Extract the [X, Y] coordinate from the center of the cell holding the provided text.  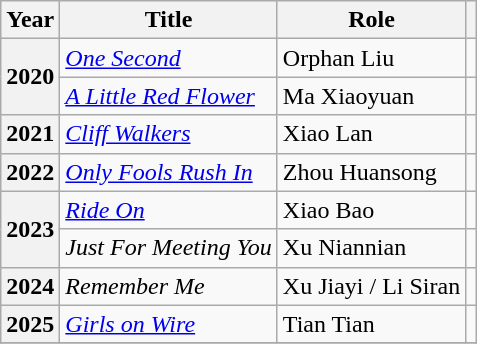
Only Fools Rush In [169, 172]
Tian Tian [371, 324]
Title [169, 20]
2021 [30, 134]
Ride On [169, 210]
2022 [30, 172]
Just For Meeting You [169, 248]
2025 [30, 324]
Xu Niannian [371, 248]
2024 [30, 286]
Cliff Walkers [169, 134]
2020 [30, 77]
Girls on Wire [169, 324]
Zhou Huansong [371, 172]
Orphan Liu [371, 58]
One Second [169, 58]
2023 [30, 229]
A Little Red Flower [169, 96]
Remember Me [169, 286]
Xu Jiayi / Li Siran [371, 286]
Role [371, 20]
Year [30, 20]
Xiao Lan [371, 134]
Ma Xiaoyuan [371, 96]
Xiao Bao [371, 210]
